Locate the cell with the specified text and output its (x, y) center coordinate. 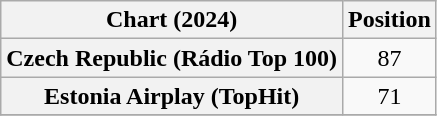
87 (390, 58)
Chart (2024) (172, 20)
Position (390, 20)
Estonia Airplay (TopHit) (172, 96)
71 (390, 96)
Czech Republic (Rádio Top 100) (172, 58)
